From the cell containing the given text, extract its center point as [X, Y] coordinate. 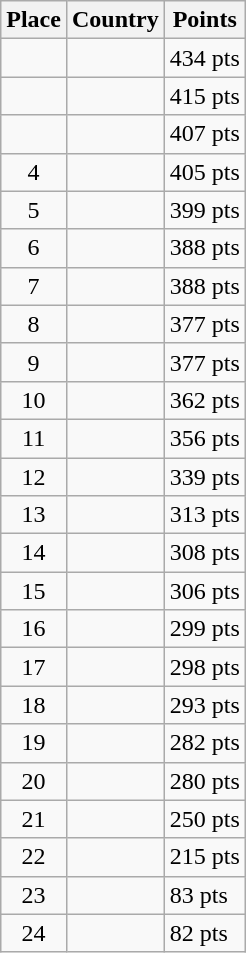
10 [34, 400]
11 [34, 438]
5 [34, 210]
13 [34, 515]
280 pts [204, 781]
298 pts [204, 667]
299 pts [204, 629]
24 [34, 933]
356 pts [204, 438]
4 [34, 172]
282 pts [204, 743]
12 [34, 477]
9 [34, 362]
306 pts [204, 591]
7 [34, 286]
8 [34, 324]
21 [34, 819]
18 [34, 705]
Points [204, 20]
405 pts [204, 172]
14 [34, 553]
83 pts [204, 895]
17 [34, 667]
434 pts [204, 58]
293 pts [204, 705]
399 pts [204, 210]
15 [34, 591]
313 pts [204, 515]
250 pts [204, 819]
215 pts [204, 857]
16 [34, 629]
19 [34, 743]
407 pts [204, 134]
339 pts [204, 477]
362 pts [204, 400]
82 pts [204, 933]
20 [34, 781]
Country [115, 20]
308 pts [204, 553]
Place [34, 20]
6 [34, 248]
415 pts [204, 96]
22 [34, 857]
23 [34, 895]
